Detect which cell encompasses the target text, then output its (x, y) center coordinate. 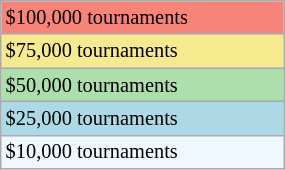
$50,000 tournaments (142, 85)
$10,000 tournaments (142, 152)
$100,000 tournaments (142, 17)
$25,000 tournaments (142, 118)
$75,000 tournaments (142, 51)
